Return the [x, y] coordinate for the center point of the cell that contains the specified text.  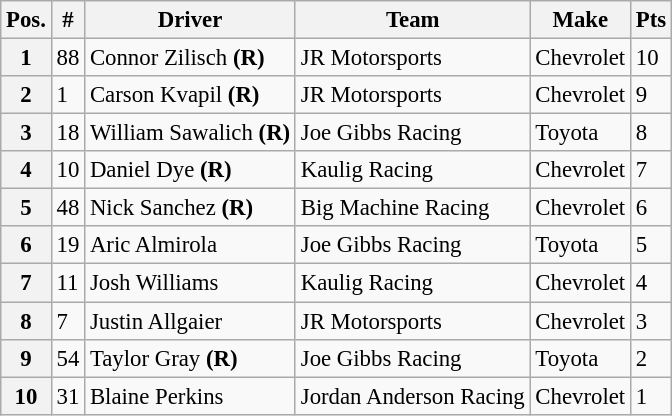
Big Machine Racing [412, 208]
Aric Almirola [190, 245]
Pts [650, 20]
48 [68, 208]
Driver [190, 20]
Justin Allgaier [190, 321]
Taylor Gray (R) [190, 358]
11 [68, 283]
Carson Kvapil (R) [190, 95]
88 [68, 58]
Make [580, 20]
Blaine Perkins [190, 396]
Pos. [26, 20]
19 [68, 245]
Nick Sanchez (R) [190, 208]
Josh Williams [190, 283]
Jordan Anderson Racing [412, 396]
Team [412, 20]
# [68, 20]
31 [68, 396]
18 [68, 133]
Connor Zilisch (R) [190, 58]
William Sawalich (R) [190, 133]
54 [68, 358]
Daniel Dye (R) [190, 170]
